Determine the (X, Y) coordinate at the center of the cell enclosing the given text.  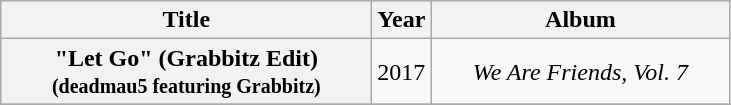
2017 (402, 72)
"Let Go" (Grabbitz Edit)(deadmau5 featuring Grabbitz) (186, 72)
Title (186, 20)
We Are Friends, Vol. 7 (580, 72)
Year (402, 20)
Album (580, 20)
